Determine the [X, Y] coordinate at the center of the cell enclosing the given text.  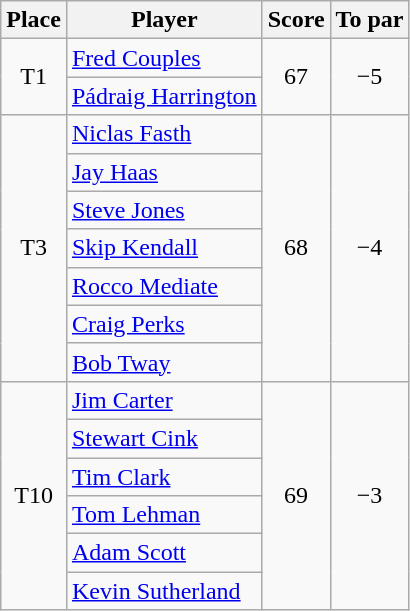
Craig Perks [164, 324]
−4 [370, 248]
Jay Haas [164, 172]
Rocco Mediate [164, 286]
Pádraig Harrington [164, 96]
T3 [34, 248]
Place [34, 20]
Skip Kendall [164, 248]
To par [370, 20]
T10 [34, 495]
Bob Tway [164, 362]
Kevin Sutherland [164, 591]
−5 [370, 77]
Score [296, 20]
Adam Scott [164, 553]
Player [164, 20]
69 [296, 495]
68 [296, 248]
Jim Carter [164, 400]
−3 [370, 495]
Fred Couples [164, 58]
Tim Clark [164, 477]
67 [296, 77]
Stewart Cink [164, 438]
Steve Jones [164, 210]
Niclas Fasth [164, 134]
Tom Lehman [164, 515]
T1 [34, 77]
